Return the [x, y] coordinate for the center point of the cell that contains the specified text.  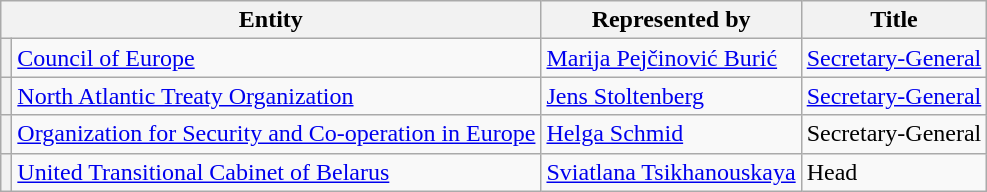
Title [894, 20]
Entity [271, 20]
Jens Stoltenberg [671, 96]
Sviatlana Tsikhanouskaya [671, 172]
Organization for Security and Co-operation in Europe [276, 134]
Helga Schmid [671, 134]
North Atlantic Treaty Organization [276, 96]
Head [894, 172]
Marija Pejčinović Burić [671, 58]
Represented by [671, 20]
Council of Europe [276, 58]
United Transitional Cabinet of Belarus [276, 172]
